For the text-containing cell, return its midpoint in [X, Y] coordinate format. 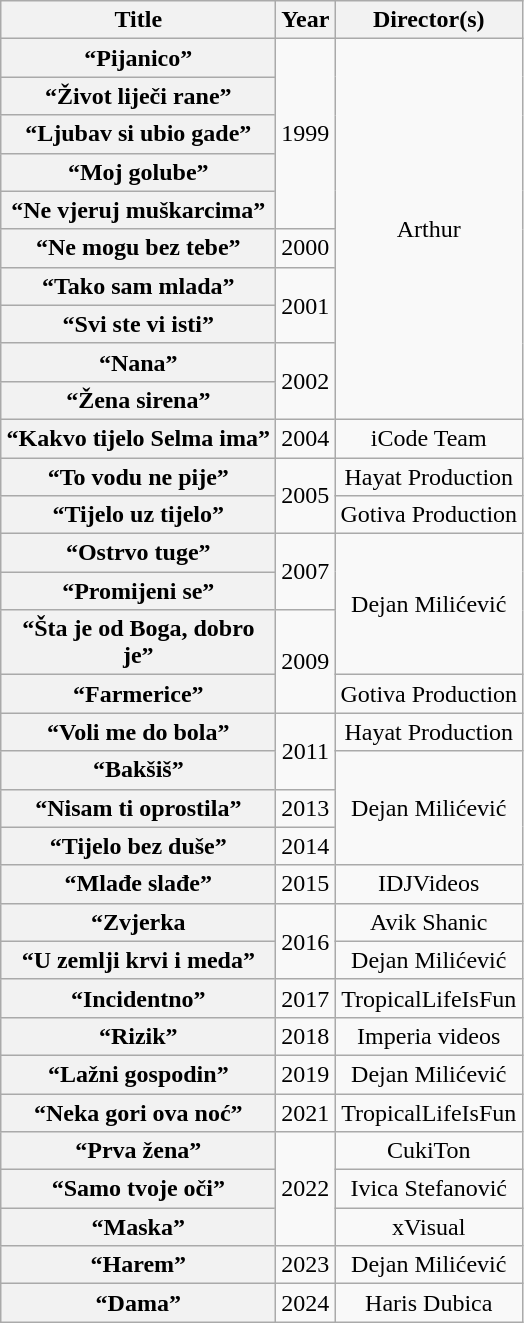
2018 [306, 1036]
Ivica Stefanović [429, 1189]
“Incidentno” [138, 998]
“Moj golube” [138, 172]
“Dama” [138, 1303]
CukiTon [429, 1151]
xVisual [429, 1227]
“Lažni gospodin” [138, 1074]
“Harem” [138, 1265]
“Zvjerka [138, 922]
IDJVideos [429, 884]
2023 [306, 1265]
“Život liječi rane” [138, 96]
“Rizik” [138, 1036]
“Prva žena” [138, 1151]
“Pijanico” [138, 58]
“Ne vjeruj muškarcima” [138, 210]
“Neka gori ova noć” [138, 1113]
2001 [306, 305]
2015 [306, 884]
2019 [306, 1074]
“Maska” [138, 1227]
2022 [306, 1189]
Imperia videos [429, 1036]
2011 [306, 751]
“Svi ste vi isti” [138, 324]
“Mlađe slađe” [138, 884]
2004 [306, 438]
2016 [306, 941]
Haris Dubica [429, 1303]
iCode Team [429, 438]
“Tijelo uz tijelo” [138, 515]
“Promijeni se” [138, 591]
1999 [306, 134]
“Voli me do bola” [138, 732]
“To vodu ne pije” [138, 477]
“Žena sirena” [138, 400]
“Samo tvoje oči” [138, 1189]
2007 [306, 572]
“Nisam ti oprostila” [138, 808]
2021 [306, 1113]
“U zemlji krvi i meda” [138, 960]
2000 [306, 248]
“Tijelo bez duše” [138, 846]
Avik Shanic [429, 922]
Title [138, 20]
2005 [306, 496]
2013 [306, 808]
2017 [306, 998]
Director(s) [429, 20]
“Ne mogu bez tebe” [138, 248]
“Nana” [138, 362]
2009 [306, 662]
2024 [306, 1303]
“Ljubav si ubio gade” [138, 134]
Year [306, 20]
“Ostrvo tuge” [138, 553]
“Šta je od Boga, dobro je” [138, 642]
2014 [306, 846]
“Bakšiš” [138, 770]
Arthur [429, 230]
“Kakvo tijelo Selma ima” [138, 438]
“Tako sam mlada” [138, 286]
“Farmerice” [138, 694]
2002 [306, 381]
